Scan for the cell matching the given text and deliver its (X, Y) coordinate at center. 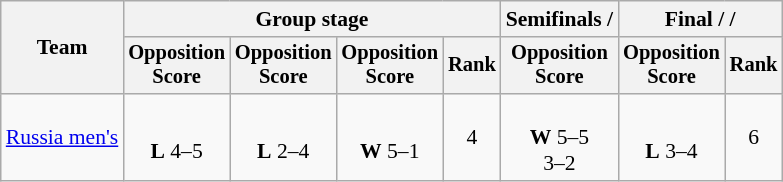
4 (472, 138)
W 5–1 (390, 138)
L 2–4 (284, 138)
Group stage (312, 19)
6 (754, 138)
Semifinals / (560, 19)
L 4–5 (176, 138)
Final / / (700, 19)
W 5–5 3–2 (560, 138)
L 3–4 (672, 138)
Russia men's (62, 138)
Team (62, 48)
